From the cell containing the given text, extract its center point as [x, y] coordinate. 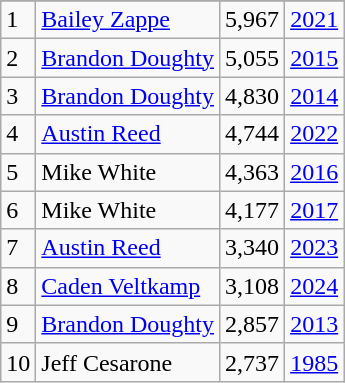
4,363 [252, 172]
5,055 [252, 58]
5 [18, 172]
2013 [314, 324]
3 [18, 96]
2 [18, 58]
1985 [314, 362]
Caden Veltkamp [128, 286]
2014 [314, 96]
3,340 [252, 248]
4,744 [252, 134]
2024 [314, 286]
4,830 [252, 96]
9 [18, 324]
Jeff Cesarone [128, 362]
Bailey Zappe [128, 20]
4 [18, 134]
4,177 [252, 210]
7 [18, 248]
2015 [314, 58]
8 [18, 286]
2,857 [252, 324]
2021 [314, 20]
2,737 [252, 362]
2017 [314, 210]
5,967 [252, 20]
2022 [314, 134]
10 [18, 362]
2023 [314, 248]
2016 [314, 172]
6 [18, 210]
3,108 [252, 286]
1 [18, 20]
